Return [x, y] of the center of cell containing provided text 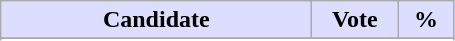
Vote [355, 20]
% [426, 20]
Candidate [156, 20]
